From the cell containing the given text, extract its center point as (X, Y) coordinate. 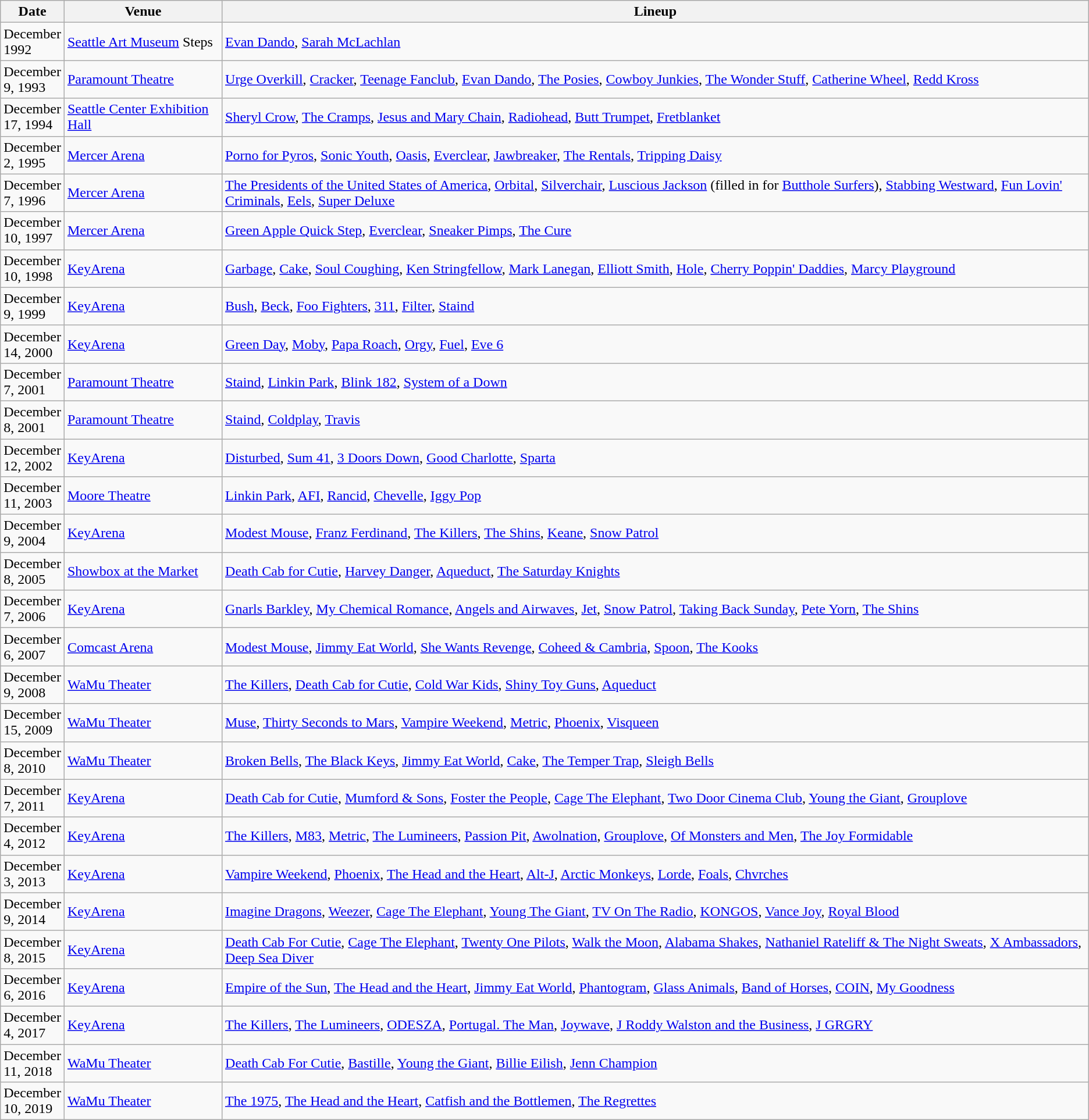
December 6, 2007 (33, 647)
December 9, 2008 (33, 685)
December 8, 2005 (33, 571)
December 8, 2001 (33, 420)
December 10, 1998 (33, 269)
December 9, 1993 (33, 79)
Porno for Pyros, Sonic Youth, Oasis, Everclear, Jawbreaker, The Rentals, Tripping Daisy (656, 155)
December 4, 2017 (33, 1025)
Comcast Arena (143, 647)
December 2, 1995 (33, 155)
December 9, 1999 (33, 306)
December 7, 2011 (33, 798)
December 12, 2002 (33, 457)
The Killers, M83, Metric, The Lumineers, Passion Pit, Awolnation, Grouplove, Of Monsters and Men, The Joy Formidable (656, 836)
Staind, Linkin Park, Blink 182, System of a Down (656, 381)
Vampire Weekend, Phoenix, The Head and the Heart, Alt-J, Arctic Monkeys, Lorde, Foals, Chvrches (656, 873)
December 7, 1996 (33, 193)
December 17, 1994 (33, 117)
Showbox at the Market (143, 571)
The Killers, The Lumineers, ODESZA, Portugal. The Man, Joywave, J Roddy Walston and the Business, J GRGRY (656, 1025)
Empire of the Sun, The Head and the Heart, Jimmy Eat World, Phantogram, Glass Animals, Band of Horses, COIN, My Goodness (656, 987)
Lineup (656, 12)
Muse, Thirty Seconds to Mars, Vampire Weekend, Metric, Phoenix, Visqueen (656, 722)
December 7, 2001 (33, 381)
December 15, 2009 (33, 722)
Gnarls Barkley, My Chemical Romance, Angels and Airwaves, Jet, Snow Patrol, Taking Back Sunday, Pete Yorn, The Shins (656, 609)
Urge Overkill, Cracker, Teenage Fanclub, Evan Dando, The Posies, Cowboy Junkies, The Wonder Stuff, Catherine Wheel, Redd Kross (656, 79)
Evan Dando, Sarah McLachlan (656, 42)
December 10, 1997 (33, 230)
December 1992 (33, 42)
Sheryl Crow, The Cramps, Jesus and Mary Chain, Radiohead, Butt Trumpet, Fretblanket (656, 117)
December 3, 2013 (33, 873)
Green Apple Quick Step, Everclear, Sneaker Pimps, The Cure (656, 230)
Garbage, Cake, Soul Coughing, Ken Stringfellow, Mark Lanegan, Elliott Smith, Hole, Cherry Poppin' Daddies, Marcy Playground (656, 269)
Bush, Beck, Foo Fighters, 311, Filter, Staind (656, 306)
Death Cab for Cutie, Harvey Danger, Aqueduct, The Saturday Knights (656, 571)
Broken Bells, The Black Keys, Jimmy Eat World, Cake, The Temper Trap, Sleigh Bells (656, 761)
December 6, 2016 (33, 987)
Death Cab for Cutie, Mumford & Sons, Foster the People, Cage The Elephant, Two Door Cinema Club, Young the Giant, Grouplove (656, 798)
Linkin Park, AFI, Rancid, Chevelle, Iggy Pop (656, 495)
The Killers, Death Cab for Cutie, Cold War Kids, Shiny Toy Guns, Aqueduct (656, 685)
December 11, 2003 (33, 495)
December 8, 2015 (33, 949)
December 10, 2019 (33, 1101)
December 9, 2014 (33, 912)
December 9, 2004 (33, 534)
Seattle Art Museum Steps (143, 42)
The 1975, The Head and the Heart, Catfish and the Bottlemen, The Regrettes (656, 1101)
Venue (143, 12)
December 11, 2018 (33, 1063)
December 14, 2000 (33, 344)
Disturbed, Sum 41, 3 Doors Down, Good Charlotte, Sparta (656, 457)
Imagine Dragons, Weezer, Cage The Elephant, Young The Giant, TV On The Radio, KONGOS, Vance Joy, Royal Blood (656, 912)
Date (33, 12)
Green Day, Moby, Papa Roach, Orgy, Fuel, Eve 6 (656, 344)
Seattle Center Exhibition Hall (143, 117)
Modest Mouse, Franz Ferdinand, The Killers, The Shins, Keane, Snow Patrol (656, 534)
Staind, Coldplay, Travis (656, 420)
December 8, 2010 (33, 761)
Modest Mouse, Jimmy Eat World, She Wants Revenge, Coheed & Cambria, Spoon, The Kooks (656, 647)
December 4, 2012 (33, 836)
December 7, 2006 (33, 609)
Death Cab For Cutie, Bastille, Young the Giant, Billie Eilish, Jenn Champion (656, 1063)
Moore Theatre (143, 495)
